Pinpoint the cell where the given text exists, returning its (X, Y) midpoint coordinate. 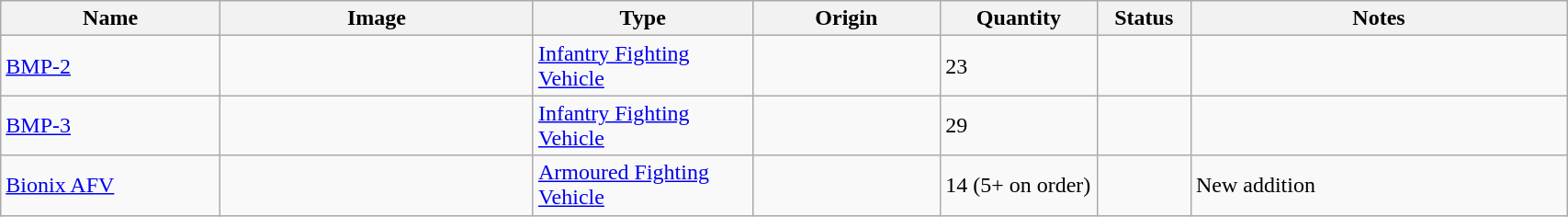
Quantity (1019, 18)
23 (1019, 66)
Armoured Fighting Vehicle (643, 186)
Bionix AFV (110, 186)
Status (1144, 18)
14 (5+ on order) (1019, 186)
Notes (1378, 18)
Name (110, 18)
Image (377, 18)
New addition (1378, 186)
29 (1019, 125)
Type (643, 18)
Origin (847, 18)
BMP-3 (110, 125)
BMP-2 (110, 66)
